Extract the [x, y] coordinate from the center of the cell holding the provided text.  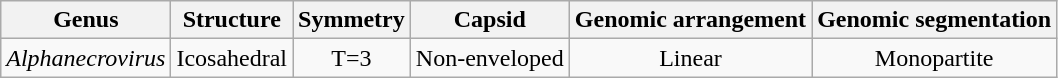
Genus [86, 20]
Icosahedral [232, 58]
Monopartite [934, 58]
Symmetry [352, 20]
Genomic arrangement [690, 20]
Alphanecrovirus [86, 58]
Non-enveloped [490, 58]
Linear [690, 58]
T=3 [352, 58]
Structure [232, 20]
Capsid [490, 20]
Genomic segmentation [934, 20]
